Search for the cell housing the specified text and yield its [X, Y] center coordinate. 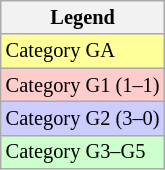
Category G3–G5 [83, 152]
Category GA [83, 51]
Category G1 (1–1) [83, 85]
Legend [83, 17]
Category G2 (3–0) [83, 118]
